Return the [X, Y] coordinate for the center point of the cell that contains the specified text.  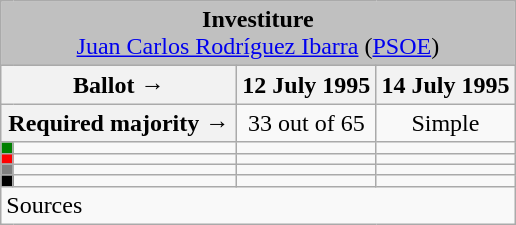
InvestitureJuan Carlos Rodríguez Ibarra (PSOE) [258, 34]
33 out of 65 [306, 123]
Sources [258, 205]
Required majority → [119, 123]
14 July 1995 [446, 85]
Simple [446, 123]
12 July 1995 [306, 85]
Ballot → [119, 85]
